Capture the cell that displays the provided text and extract its [x, y] central coordinate. 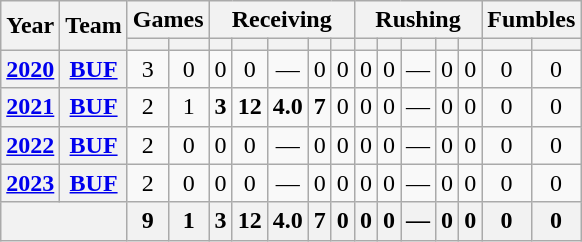
Fumbles [532, 20]
Rushing [418, 20]
Year [30, 26]
2022 [30, 145]
2020 [30, 69]
2023 [30, 183]
Team [94, 26]
9 [148, 221]
Games [168, 20]
2021 [30, 107]
Receiving [282, 20]
